Scan for the cell matching the given text and deliver its (X, Y) coordinate at center. 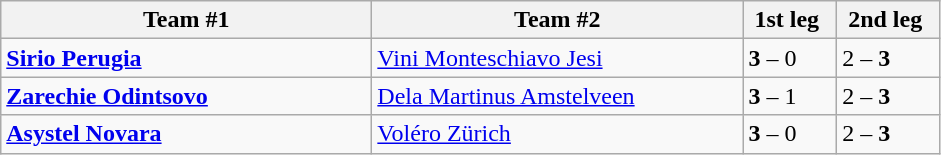
Vini Monteschiavo Jesi (558, 58)
1st leg (790, 20)
Sirio Perugia (186, 58)
Asystel Novara (186, 134)
Zarechie Odintsovo (186, 96)
3 – 1 (790, 96)
2nd leg (888, 20)
Dela Martinus Amstelveen (558, 96)
Team #2 (558, 20)
Team #1 (186, 20)
Voléro Zürich (558, 134)
